Return the (x, y) coordinate for the center point of the cell that contains the specified text.  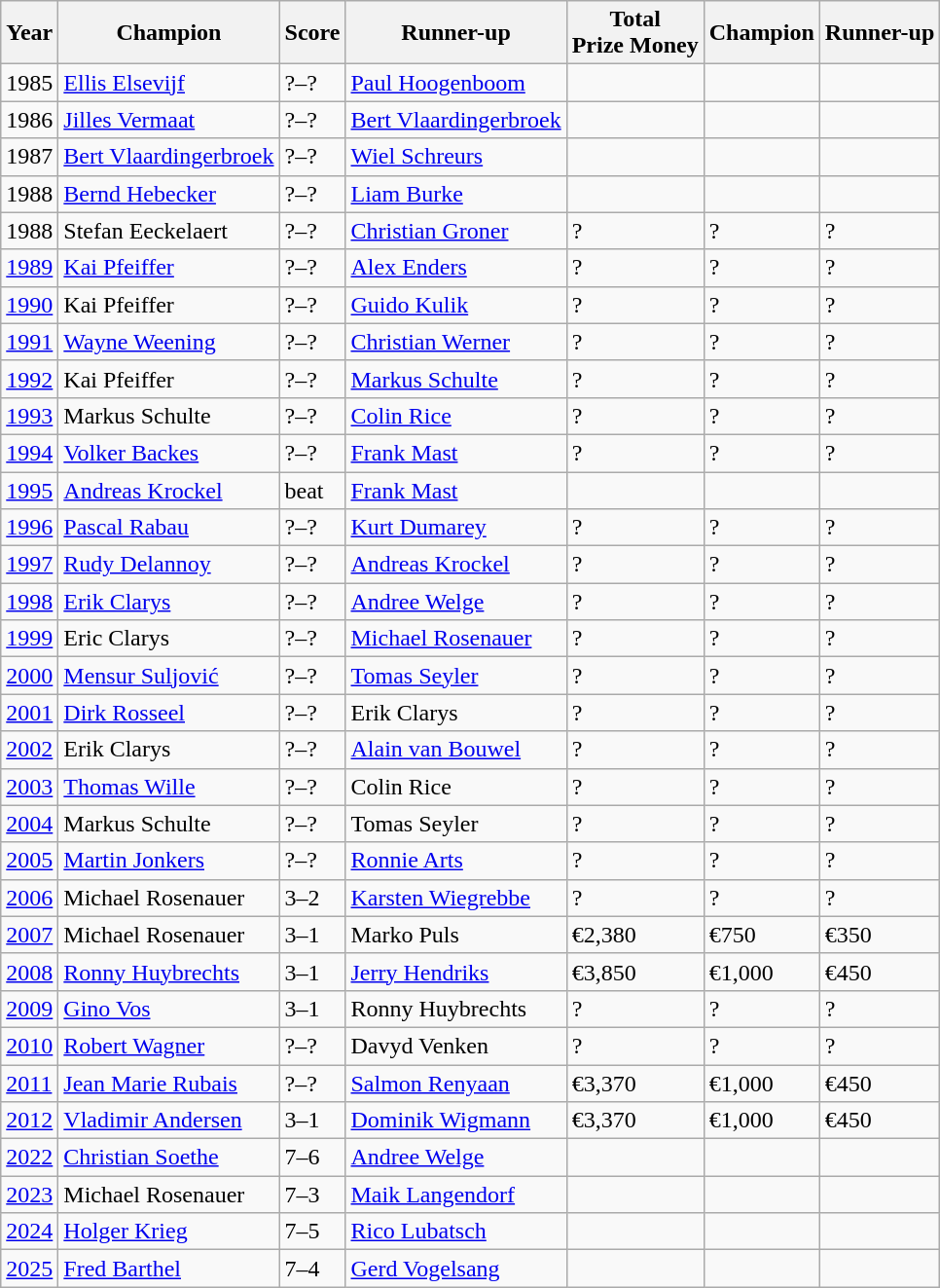
1999 (29, 639)
Guido Kulik (455, 305)
Davyd Venken (455, 1046)
Alex Enders (455, 268)
€350 (880, 935)
2000 (29, 676)
Thomas Wille (169, 787)
Christian Werner (455, 342)
1994 (29, 453)
Volker Backes (169, 453)
2024 (29, 1232)
1990 (29, 305)
1997 (29, 565)
2011 (29, 1084)
2023 (29, 1195)
Holger Krieg (169, 1232)
1987 (29, 157)
2010 (29, 1046)
Gerd Vogelsang (455, 1269)
Ronnie Arts (455, 861)
7–5 (312, 1232)
Jean Marie Rubais (169, 1084)
beat (312, 490)
Robert Wagner (169, 1046)
1989 (29, 268)
2002 (29, 750)
1996 (29, 528)
Rico Lubatsch (455, 1232)
Maik Langendorf (455, 1195)
Liam Burke (455, 194)
Alain van Bouwel (455, 750)
2012 (29, 1121)
2022 (29, 1158)
Rudy Delannoy (169, 565)
Christian Groner (455, 231)
€3,850 (634, 972)
7–6 (312, 1158)
3–2 (312, 898)
Martin Jonkers (169, 861)
2004 (29, 824)
Jerry Hendriks (455, 972)
2007 (29, 935)
Fred Barthel (169, 1269)
Pascal Rabau (169, 528)
2006 (29, 898)
Year (29, 33)
Bernd Hebecker (169, 194)
7–4 (312, 1269)
2025 (29, 1269)
1992 (29, 379)
Jilles Vermaat (169, 120)
€750 (761, 935)
Score (312, 33)
Vladimir Andersen (169, 1121)
1995 (29, 490)
Marko Puls (455, 935)
Wayne Weening (169, 342)
Christian Soethe (169, 1158)
7–3 (312, 1195)
Karsten Wiegrebbe (455, 898)
2008 (29, 972)
Paul Hoogenboom (455, 83)
2005 (29, 861)
Kurt Dumarey (455, 528)
2001 (29, 713)
Gino Vos (169, 1009)
Ellis Elsevijf (169, 83)
TotalPrize Money (634, 33)
€2,380 (634, 935)
1998 (29, 602)
1986 (29, 120)
Wiel Schreurs (455, 157)
Salmon Renyaan (455, 1084)
1985 (29, 83)
Mensur Suljović (169, 676)
Dominik Wigmann (455, 1121)
2003 (29, 787)
Stefan Eeckelaert (169, 231)
1991 (29, 342)
Eric Clarys (169, 639)
1993 (29, 416)
Dirk Rosseel (169, 713)
2009 (29, 1009)
